For the text-containing cell, return its midpoint in (x, y) coordinate format. 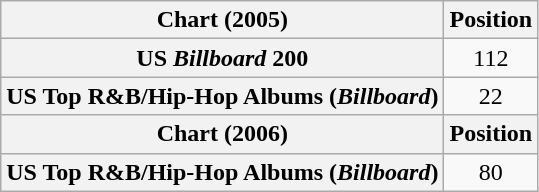
112 (491, 58)
80 (491, 172)
Chart (2005) (222, 20)
Chart (2006) (222, 134)
22 (491, 96)
US Billboard 200 (222, 58)
